Find where the given text appears and provide that cell's center as [X, Y] coordinate. 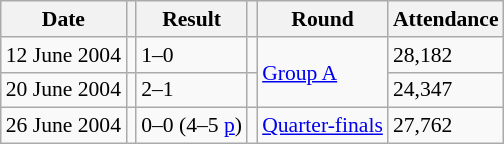
20 June 2004 [64, 90]
28,182 [446, 55]
1–0 [192, 55]
2–1 [192, 90]
0–0 (4–5 p) [192, 126]
12 June 2004 [64, 55]
Result [192, 19]
27,762 [446, 126]
Date [64, 19]
Round [322, 19]
24,347 [446, 90]
Attendance [446, 19]
Quarter-finals [322, 126]
Group A [322, 72]
26 June 2004 [64, 126]
